Detect which cell encompasses the target text, then output its [X, Y] center coordinate. 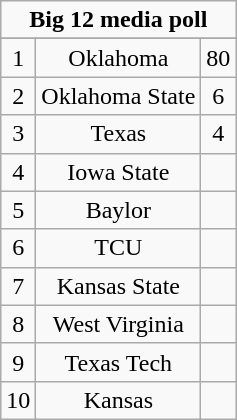
2 [18, 96]
Iowa State [118, 172]
Kansas State [118, 286]
5 [18, 210]
West Virginia [118, 324]
1 [18, 58]
3 [18, 134]
8 [18, 324]
9 [18, 362]
10 [18, 400]
Texas Tech [118, 362]
Baylor [118, 210]
Oklahoma [118, 58]
7 [18, 286]
80 [218, 58]
Texas [118, 134]
Big 12 media poll [118, 20]
Oklahoma State [118, 96]
Kansas [118, 400]
TCU [118, 248]
